Identify which cell holds the provided text, then report its (X, Y) central coordinate. 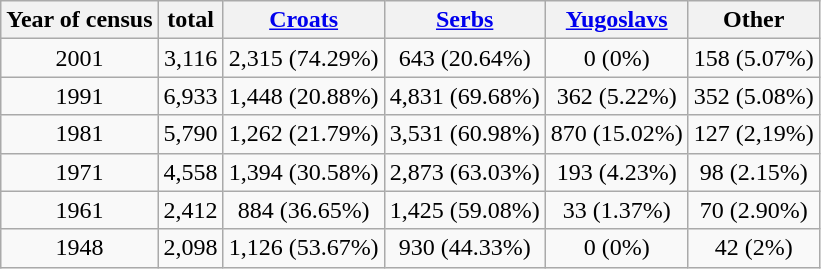
Yugoslavs (616, 20)
362 (5.22%) (616, 96)
352 (5.08%) (754, 96)
1961 (80, 210)
5,790 (190, 134)
1991 (80, 96)
42 (2%) (754, 248)
98 (2.15%) (754, 172)
Croats (304, 20)
3,531 (60.98%) (464, 134)
4,831 (69.68%) (464, 96)
3,116 (190, 58)
884 (36.65%) (304, 210)
1,126 (53.67%) (304, 248)
2,315 (74.29%) (304, 58)
930 (44.33%) (464, 248)
Other (754, 20)
643 (20.64%) (464, 58)
870 (15.02%) (616, 134)
158 (5.07%) (754, 58)
2,412 (190, 210)
6,933 (190, 96)
70 (2.90%) (754, 210)
1,262 (21.79%) (304, 134)
2001 (80, 58)
193 (4.23%) (616, 172)
1,425 (59.08%) (464, 210)
Serbs (464, 20)
33 (1.37%) (616, 210)
1,448 (20.88%) (304, 96)
1981 (80, 134)
127 (2,19%) (754, 134)
1971 (80, 172)
total (190, 20)
2,873 (63.03%) (464, 172)
1948 (80, 248)
2,098 (190, 248)
Year of census (80, 20)
1,394 (30.58%) (304, 172)
4,558 (190, 172)
